Detect which cell encompasses the target text, then output its [x, y] center coordinate. 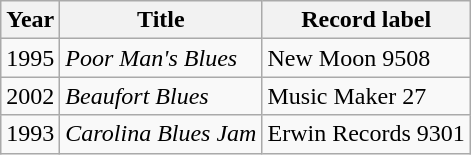
Title [161, 20]
Poor Man's Blues [161, 58]
1993 [30, 134]
Carolina Blues Jam [161, 134]
Music Maker 27 [366, 96]
Year [30, 20]
1995 [30, 58]
Erwin Records 9301 [366, 134]
Record label [366, 20]
Beaufort Blues [161, 96]
New Moon 9508 [366, 58]
2002 [30, 96]
